Provide the (X, Y) coordinate of the cell's center where the given text is located.  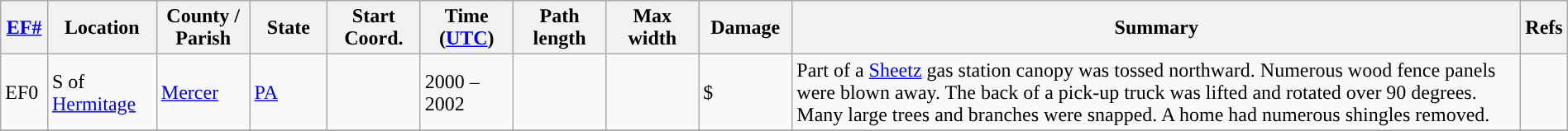
Max width (653, 28)
Mercer (203, 92)
2000 – 2002 (466, 92)
PA (289, 92)
State (289, 28)
$ (746, 92)
Refs (1544, 28)
EF0 (25, 92)
Start Coord. (374, 28)
Time (UTC) (466, 28)
Summary (1156, 28)
EF# (25, 28)
Damage (746, 28)
County / Parish (203, 28)
Path length (559, 28)
S of Hermitage (102, 92)
Location (102, 28)
